From the cell containing the given text, extract its center point as [X, Y] coordinate. 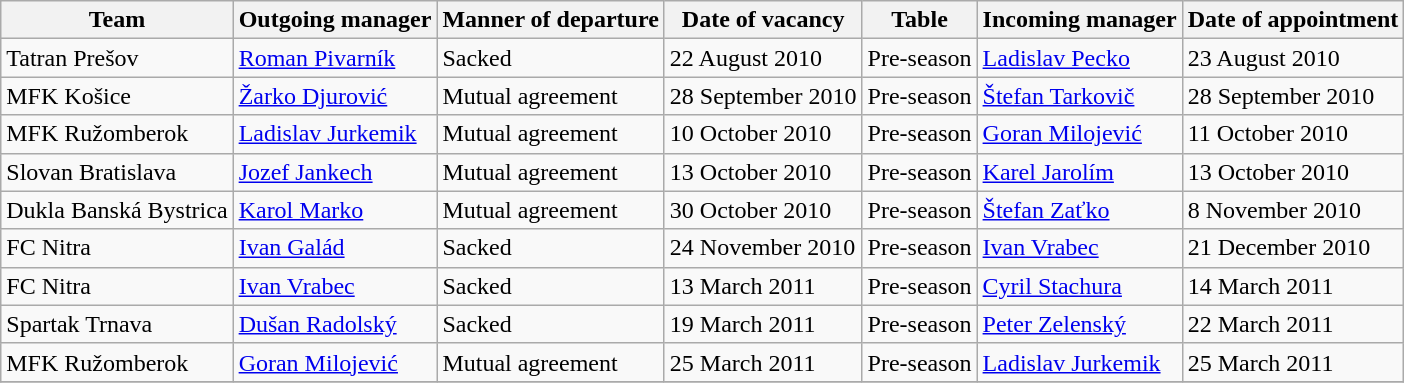
Date of vacancy [763, 20]
Outgoing manager [335, 20]
22 March 2011 [1293, 324]
Ivan Galád [335, 248]
24 November 2010 [763, 248]
Slovan Bratislava [117, 172]
30 October 2010 [763, 210]
23 August 2010 [1293, 58]
MFK Košice [117, 96]
21 December 2010 [1293, 248]
11 October 2010 [1293, 134]
Spartak Trnava [117, 324]
22 August 2010 [763, 58]
14 March 2011 [1293, 286]
Team [117, 20]
Žarko Djurović [335, 96]
8 November 2010 [1293, 210]
Ladislav Pecko [1080, 58]
Dušan Radolský [335, 324]
19 March 2011 [763, 324]
Štefan Tarkovič [1080, 96]
Karol Marko [335, 210]
10 October 2010 [763, 134]
Table [920, 20]
Peter Zelenský [1080, 324]
Tatran Prešov [117, 58]
Jozef Jankech [335, 172]
Dukla Banská Bystrica [117, 210]
Štefan Zaťko [1080, 210]
Cyril Stachura [1080, 286]
13 March 2011 [763, 286]
Incoming manager [1080, 20]
Manner of departure [550, 20]
Date of appointment [1293, 20]
Roman Pivarník [335, 58]
Karel Jarolím [1080, 172]
